Return (X, Y) of the center of cell containing provided text 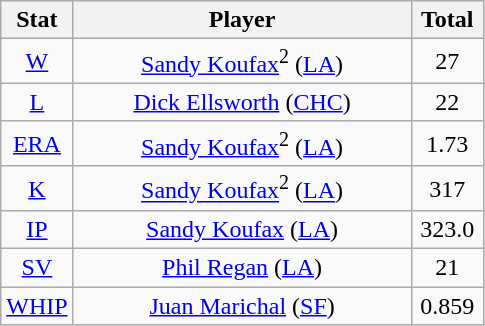
W (37, 62)
K (37, 188)
0.859 (447, 306)
WHIP (37, 306)
Player (242, 20)
Phil Regan (LA) (242, 268)
Total (447, 20)
1.73 (447, 144)
22 (447, 102)
323.0 (447, 230)
Stat (37, 20)
27 (447, 62)
Sandy Koufax (LA) (242, 230)
ERA (37, 144)
317 (447, 188)
SV (37, 268)
21 (447, 268)
Juan Marichal (SF) (242, 306)
Dick Ellsworth (CHC) (242, 102)
IP (37, 230)
L (37, 102)
